Locate the cell with the specified text and output its (x, y) center coordinate. 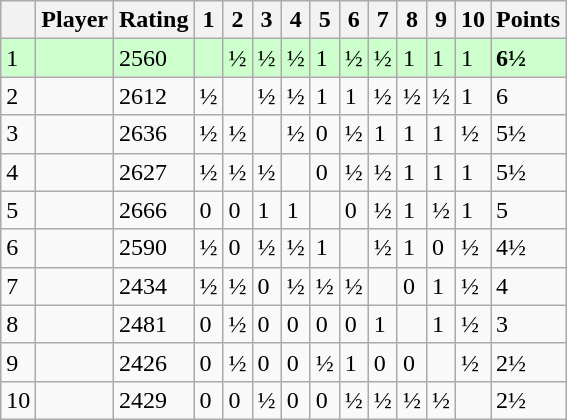
2666 (154, 210)
2434 (154, 286)
Player (75, 20)
2590 (154, 248)
2481 (154, 324)
6½ (528, 58)
2627 (154, 172)
2560 (154, 58)
2429 (154, 400)
Points (528, 20)
2426 (154, 362)
2612 (154, 96)
4½ (528, 248)
2636 (154, 134)
Rating (154, 20)
